From the cell containing the given text, extract its center point as [x, y] coordinate. 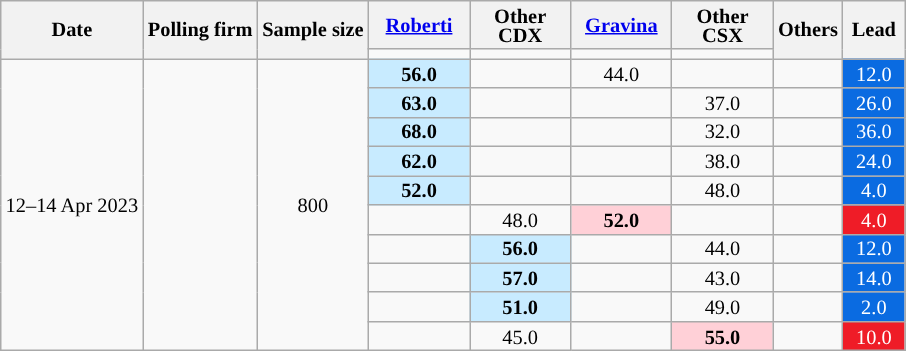
45.0 [520, 336]
68.0 [418, 132]
Other CDX [520, 24]
55.0 [722, 336]
37.0 [722, 102]
10.0 [874, 336]
62.0 [418, 160]
2.0 [874, 306]
32.0 [722, 132]
57.0 [520, 278]
Gravina [622, 24]
Roberti [418, 24]
Lead [874, 29]
43.0 [722, 278]
800 [312, 205]
14.0 [874, 278]
38.0 [722, 160]
26.0 [874, 102]
49.0 [722, 306]
51.0 [520, 306]
24.0 [874, 160]
12–14 Apr 2023 [72, 205]
63.0 [418, 102]
Other CSX [722, 24]
36.0 [874, 132]
Polling firm [200, 29]
Sample size [312, 29]
Date [72, 29]
Others [808, 29]
